Locate the cell with the specified text and output its (X, Y) center coordinate. 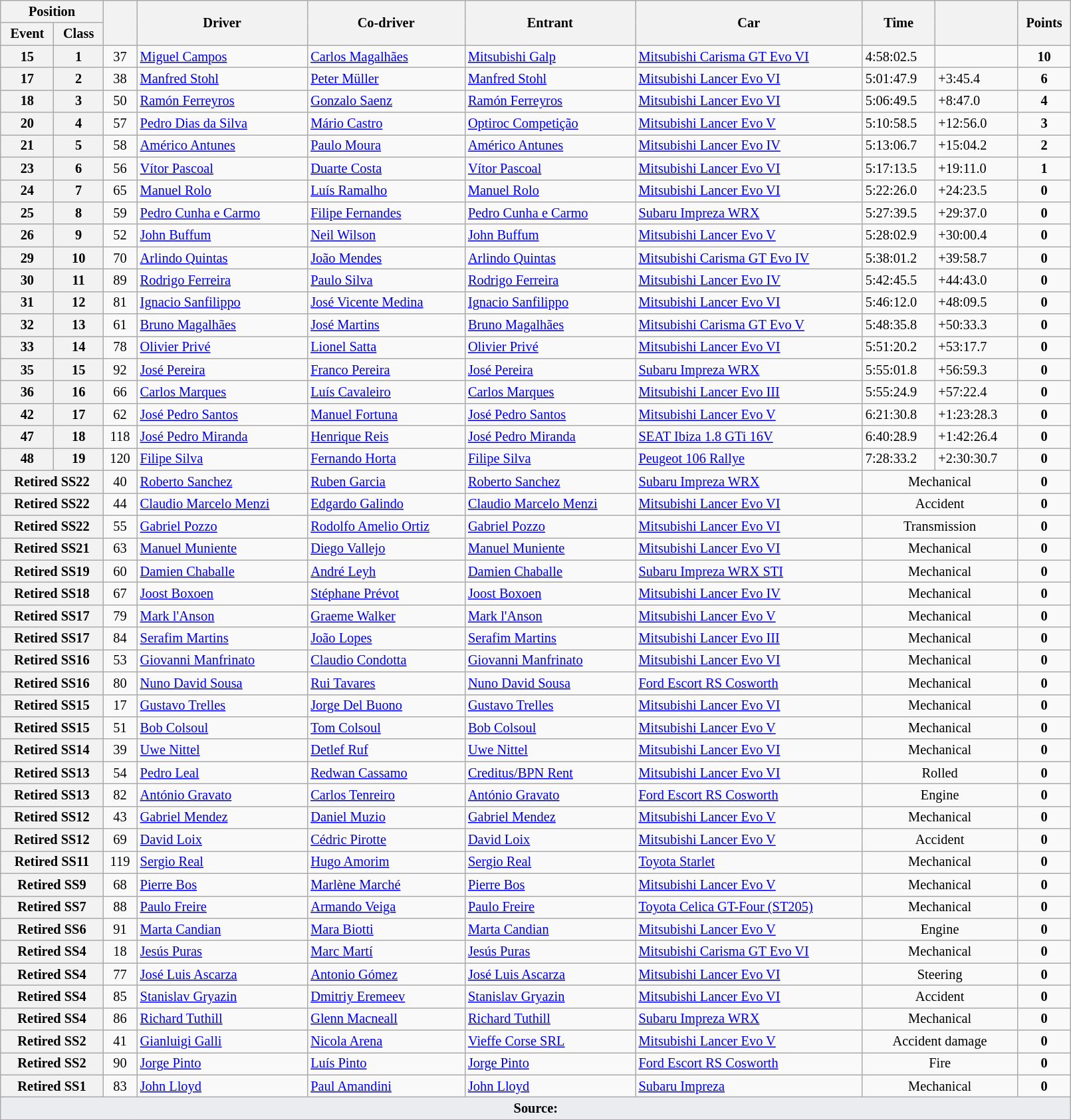
Daniel Muzio (386, 817)
Paulo Moura (386, 146)
80 (120, 683)
+15:04.2 (976, 146)
68 (120, 885)
+19:11.0 (976, 168)
54 (120, 773)
Retired SS11 (52, 862)
Filipe Fernandes (386, 213)
5 (78, 146)
Transmission (940, 526)
+56:59.3 (976, 370)
78 (120, 347)
65 (120, 191)
42 (27, 414)
Stéphane Prévot (386, 593)
João Mendes (386, 258)
47 (27, 437)
Retired SS7 (52, 907)
Pedro Dias da Silva (222, 124)
40 (120, 482)
Diego Vallejo (386, 549)
Armando Veiga (386, 907)
5:01:47.9 (899, 78)
48 (27, 459)
85 (120, 996)
83 (120, 1086)
5:46:12.0 (899, 303)
25 (27, 213)
9 (78, 235)
38 (120, 78)
119 (120, 862)
Retired SS21 (52, 549)
7:28:33.2 (899, 459)
Detlef Ruf (386, 750)
Retired SS6 (52, 929)
32 (27, 325)
Redwan Cassamo (386, 773)
21 (27, 146)
36 (27, 392)
Luís Ramalho (386, 191)
Marlène Marché (386, 885)
81 (120, 303)
92 (120, 370)
Gonzalo Saenz (386, 101)
Rolled (940, 773)
+39:58.7 (976, 258)
13 (78, 325)
Creditus/BPN Rent (550, 773)
+8:47.0 (976, 101)
61 (120, 325)
6:21:30.8 (899, 414)
Cédric Pirotte (386, 840)
91 (120, 929)
58 (120, 146)
120 (120, 459)
23 (27, 168)
SEAT Ibiza 1.8 GTi 16V (749, 437)
5:17:13.5 (899, 168)
João Lopes (386, 638)
Hugo Amorim (386, 862)
Steering (940, 974)
+29:37.0 (976, 213)
44 (120, 504)
Rodolfo Amelio Ortiz (386, 526)
Henrique Reis (386, 437)
12 (78, 303)
57 (120, 124)
70 (120, 258)
Event (27, 34)
Toyota Celica GT-Four (ST205) (749, 907)
19 (78, 459)
79 (120, 616)
Subaru Impreza (749, 1086)
35 (27, 370)
+48:09.5 (976, 303)
Fire (940, 1063)
Retired SS14 (52, 750)
Luís Cavaleiro (386, 392)
Retired SS1 (52, 1086)
5:06:49.5 (899, 101)
Peter Müller (386, 78)
José Vicente Medina (386, 303)
José Martins (386, 325)
33 (27, 347)
90 (120, 1063)
Duarte Costa (386, 168)
Vieffe Corse SRL (550, 1042)
11 (78, 280)
24 (27, 191)
5:27:39.5 (899, 213)
Edgardo Galindo (386, 504)
Subaru Impreza WRX STI (749, 571)
Luís Pinto (386, 1063)
Source: (536, 1109)
55 (120, 526)
50 (120, 101)
Pedro Leal (222, 773)
82 (120, 795)
30 (27, 280)
5:38:01.2 (899, 258)
29 (27, 258)
8 (78, 213)
Dmitriy Eremeev (386, 996)
Retired SS19 (52, 571)
5:51:20.2 (899, 347)
77 (120, 974)
62 (120, 414)
5:22:26.0 (899, 191)
Graeme Walker (386, 616)
+1:42:26.4 (976, 437)
56 (120, 168)
Mitsubishi Galp (550, 57)
5:13:06.7 (899, 146)
Carlos Tenreiro (386, 795)
Lionel Satta (386, 347)
Fernando Horta (386, 459)
Glenn Macneall (386, 1019)
Toyota Starlet (749, 862)
5:55:01.8 (899, 370)
16 (78, 392)
Marc Martí (386, 952)
66 (120, 392)
4:58:02.5 (899, 57)
Accident damage (940, 1042)
Antonio Gómez (386, 974)
6:40:28.9 (899, 437)
Optiroc Competição (550, 124)
60 (120, 571)
52 (120, 235)
5:28:02.9 (899, 235)
89 (120, 280)
Time (899, 23)
Driver (222, 23)
37 (120, 57)
+12:56.0 (976, 124)
+44:43.0 (976, 280)
Manuel Fortuna (386, 414)
Gianluigi Galli (222, 1042)
Rui Tavares (386, 683)
Franco Pereira (386, 370)
5:42:45.5 (899, 280)
André Leyh (386, 571)
14 (78, 347)
Retired SS18 (52, 593)
7 (78, 191)
118 (120, 437)
Mitsubishi Carisma GT Evo V (749, 325)
5:10:58.5 (899, 124)
5:48:35.8 (899, 325)
Miguel Campos (222, 57)
Claudio Condotta (386, 660)
Mário Castro (386, 124)
Peugeot 106 Rallye (749, 459)
39 (120, 750)
88 (120, 907)
41 (120, 1042)
+50:33.3 (976, 325)
86 (120, 1019)
Class (78, 34)
+3:45.4 (976, 78)
Entrant (550, 23)
26 (27, 235)
+30:00.4 (976, 235)
Position (52, 11)
+57:22.4 (976, 392)
Points (1044, 23)
51 (120, 728)
Paulo Silva (386, 280)
67 (120, 593)
5:55:24.9 (899, 392)
+53:17.7 (976, 347)
Mitsubishi Carisma GT Evo IV (749, 258)
31 (27, 303)
Nicola Arena (386, 1042)
+2:30:30.7 (976, 459)
Mara Biotti (386, 929)
+24:23.5 (976, 191)
Neil Wilson (386, 235)
Tom Colsoul (386, 728)
Jorge Del Buono (386, 706)
69 (120, 840)
63 (120, 549)
Paul Amandini (386, 1086)
84 (120, 638)
59 (120, 213)
Retired SS9 (52, 885)
20 (27, 124)
43 (120, 817)
Ruben Garcia (386, 482)
+1:23:28.3 (976, 414)
Carlos Magalhães (386, 57)
Car (749, 23)
Co-driver (386, 23)
53 (120, 660)
